Search for the cell housing the specified text and yield its (X, Y) center coordinate. 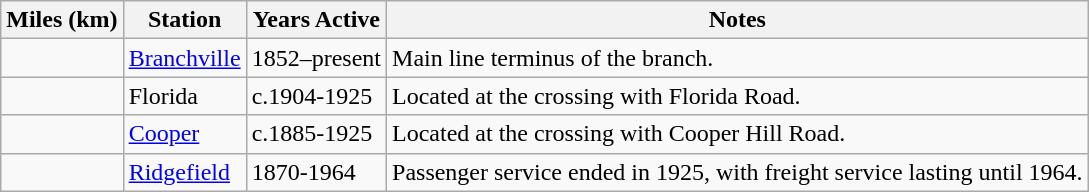
Located at the crossing with Cooper Hill Road. (738, 134)
1852–present (316, 58)
c.1904-1925 (316, 96)
1870-1964 (316, 172)
Miles (km) (62, 20)
Located at the crossing with Florida Road. (738, 96)
Florida (184, 96)
Branchville (184, 58)
c.1885-1925 (316, 134)
Passenger service ended in 1925, with freight service lasting until 1964. (738, 172)
Cooper (184, 134)
Notes (738, 20)
Years Active (316, 20)
Main line terminus of the branch. (738, 58)
Station (184, 20)
Ridgefield (184, 172)
